Scan for the cell matching the given text and deliver its [x, y] coordinate at center. 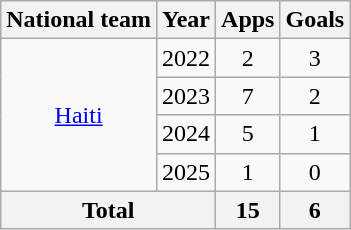
Haiti [79, 115]
3 [315, 58]
5 [248, 134]
National team [79, 20]
0 [315, 172]
7 [248, 96]
15 [248, 210]
6 [315, 210]
Year [186, 20]
Total [108, 210]
2022 [186, 58]
Goals [315, 20]
2024 [186, 134]
2023 [186, 96]
Apps [248, 20]
2025 [186, 172]
